Locate the cell with the specified text and output its [X, Y] center coordinate. 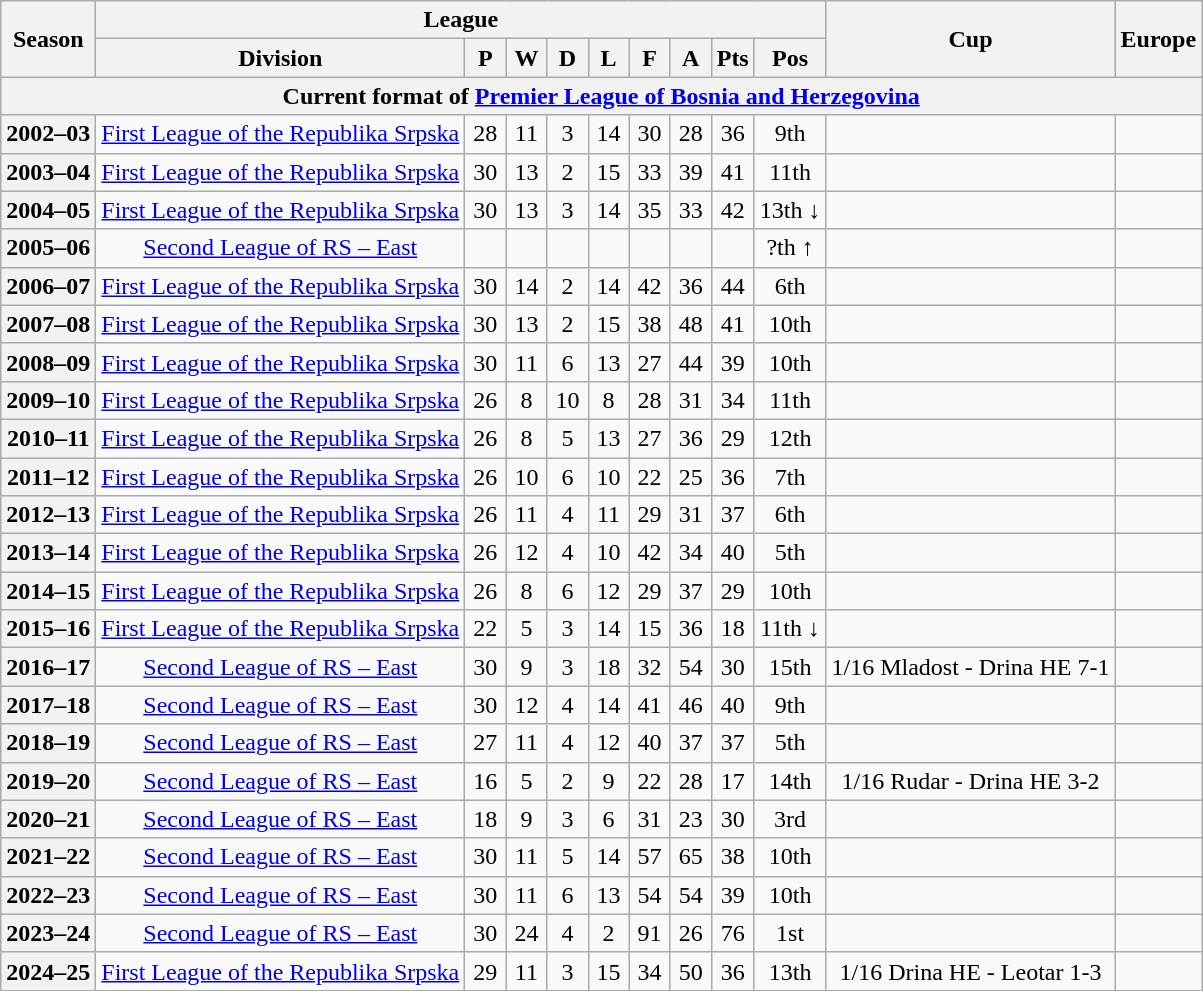
2011–12 [48, 477]
12th [790, 438]
2022–23 [48, 895]
2014–15 [48, 591]
1/16 Drina HE - Leotar 1-3 [970, 971]
F [650, 58]
2006–07 [48, 286]
Pos [790, 58]
2002–03 [48, 134]
15th [790, 667]
2019–20 [48, 781]
1/16 Rudar - Drina HE 3-2 [970, 781]
24 [526, 933]
Current format of Premier League of Bosnia and Herzegovina [602, 96]
3rd [790, 819]
13th [790, 971]
35 [650, 210]
L [608, 58]
2017–18 [48, 705]
2010–11 [48, 438]
2012–13 [48, 515]
2013–14 [48, 553]
57 [650, 857]
P [486, 58]
2009–10 [48, 400]
1/16 Mladost - Drina HE 7-1 [970, 667]
1st [790, 933]
76 [732, 933]
32 [650, 667]
65 [690, 857]
13th ↓ [790, 210]
91 [650, 933]
Season [48, 39]
2020–21 [48, 819]
46 [690, 705]
2007–08 [48, 324]
Cup [970, 39]
2016–17 [48, 667]
Division [280, 58]
Pts [732, 58]
D [568, 58]
48 [690, 324]
?th ↑ [790, 248]
17 [732, 781]
7th [790, 477]
2008–09 [48, 362]
2018–19 [48, 743]
W [526, 58]
Europe [1158, 39]
50 [690, 971]
2021–22 [48, 857]
16 [486, 781]
2024–25 [48, 971]
25 [690, 477]
2023–24 [48, 933]
14th [790, 781]
2015–16 [48, 629]
23 [690, 819]
2003–04 [48, 172]
League [461, 20]
2004–05 [48, 210]
A [690, 58]
11th ↓ [790, 629]
2005–06 [48, 248]
